Capture the cell that displays the provided text and extract its (x, y) central coordinate. 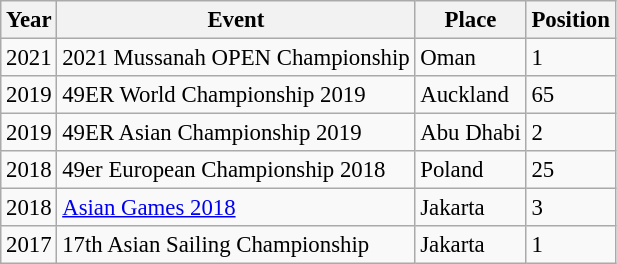
Poland (470, 170)
Year (29, 20)
25 (570, 170)
2017 (29, 245)
49ER Asian Championship 2019 (236, 133)
49er European Championship 2018 (236, 170)
Abu Dhabi (470, 133)
Position (570, 20)
2 (570, 133)
2021 (29, 58)
Event (236, 20)
Oman (470, 58)
Place (470, 20)
3 (570, 208)
49ER World Championship 2019 (236, 95)
65 (570, 95)
Asian Games 2018 (236, 208)
Auckland (470, 95)
2021 Mussanah OPEN Championship (236, 58)
17th Asian Sailing Championship (236, 245)
